Locate the cell with the specified text and output its (X, Y) center coordinate. 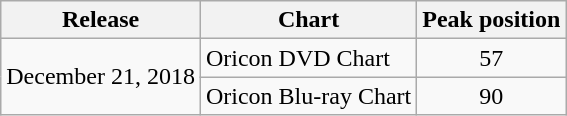
Oricon Blu-ray Chart (308, 96)
December 21, 2018 (101, 77)
Peak position (492, 20)
Release (101, 20)
Oricon DVD Chart (308, 58)
Chart (308, 20)
90 (492, 96)
57 (492, 58)
